Provide the [X, Y] coordinate of the cell's center where the given text is located.  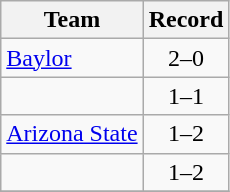
1–1 [186, 96]
2–0 [186, 58]
Record [186, 20]
Arizona State [72, 134]
Team [72, 20]
Baylor [72, 58]
